Extract the [X, Y] coordinate from the center of the cell holding the provided text.  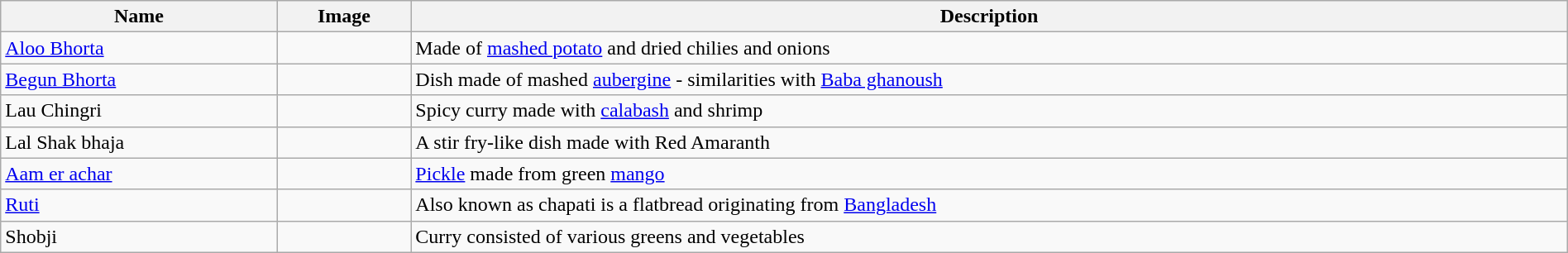
Curry consisted of various greens and vegetables [989, 236]
A stir fry-like dish made with Red Amaranth [989, 142]
Made of mashed potato and dried chilies and onions [989, 48]
Pickle made from green mango [989, 174]
Begun Bhorta [139, 79]
Aloo Bhorta [139, 48]
Shobji [139, 236]
Name [139, 17]
Lau Chingri [139, 111]
Dish made of mashed aubergine - similarities with Baba ghanoush [989, 79]
Ruti [139, 205]
Also known as chapati is a flatbread originating from Bangladesh [989, 205]
Spicy curry made with calabash and shrimp [989, 111]
Lal Shak bhaja [139, 142]
Aam er achar [139, 174]
Description [989, 17]
Image [344, 17]
